Detect which cell encompasses the target text, then output its [x, y] center coordinate. 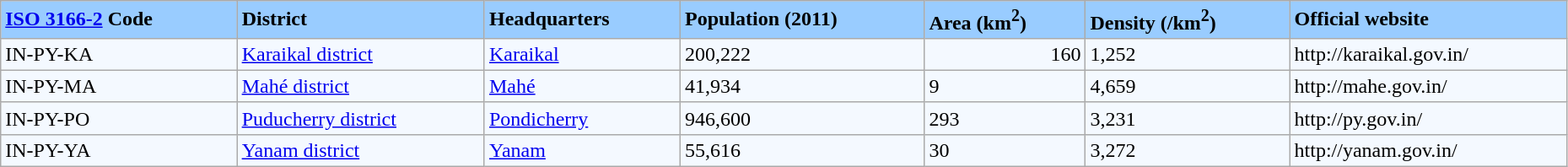
946,600 [801, 118]
1,252 [1188, 54]
293 [1005, 118]
IN-PY-YA [119, 150]
http://mahe.gov.in/ [1428, 86]
IN-PY-PO [119, 118]
160 [1005, 54]
Yanam [582, 150]
3,272 [1188, 150]
41,934 [801, 86]
Karaikal district [361, 54]
IN-PY-MA [119, 86]
Official website [1428, 20]
55,616 [801, 150]
http://py.gov.in/ [1428, 118]
Karaikal [582, 54]
IN-PY-KA [119, 54]
Population (2011) [801, 20]
District [361, 20]
http://yanam.gov.in/ [1428, 150]
Pondicherry [582, 118]
Headquarters [582, 20]
4,659 [1188, 86]
9 [1005, 86]
Area (km2) [1005, 20]
30 [1005, 150]
ISO 3166-2 Code [119, 20]
Mahé [582, 86]
Yanam district [361, 150]
Mahé district [361, 86]
3,231 [1188, 118]
http://karaikal.gov.in/ [1428, 54]
Density (/km2) [1188, 20]
Puducherry district [361, 118]
200,222 [801, 54]
